Scan for the cell matching the given text and deliver its [x, y] coordinate at center. 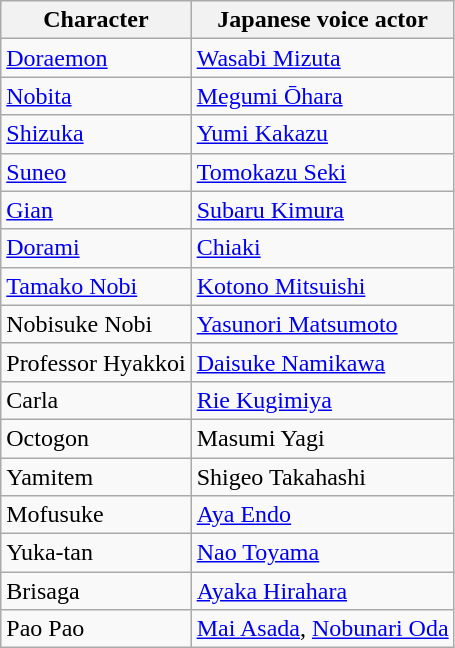
Doraemon [96, 58]
Ayaka Hirahara [322, 591]
Suneo [96, 172]
Octogon [96, 438]
Megumi Ōhara [322, 96]
Chiaki [322, 248]
Nao Toyama [322, 553]
Tomokazu Seki [322, 172]
Carla [96, 400]
Nobisuke Nobi [96, 324]
Nobita [96, 96]
Wasabi Mizuta [322, 58]
Mofusuke [96, 515]
Mai Asada, Nobunari Oda [322, 629]
Daisuke Namikawa [322, 362]
Shigeo Takahashi [322, 477]
Character [96, 20]
Aya Endo [322, 515]
Professor Hyakkoi [96, 362]
Yumi Kakazu [322, 134]
Yuka-tan [96, 553]
Brisaga [96, 591]
Kotono Mitsuishi [322, 286]
Tamako Nobi [96, 286]
Rie Kugimiya [322, 400]
Dorami [96, 248]
Yasunori Matsumoto [322, 324]
Shizuka [96, 134]
Yamitem [96, 477]
Japanese voice actor [322, 20]
Subaru Kimura [322, 210]
Pao Pao [96, 629]
Gian [96, 210]
Masumi Yagi [322, 438]
